Find where the given text appears and provide that cell's center as [X, Y] coordinate. 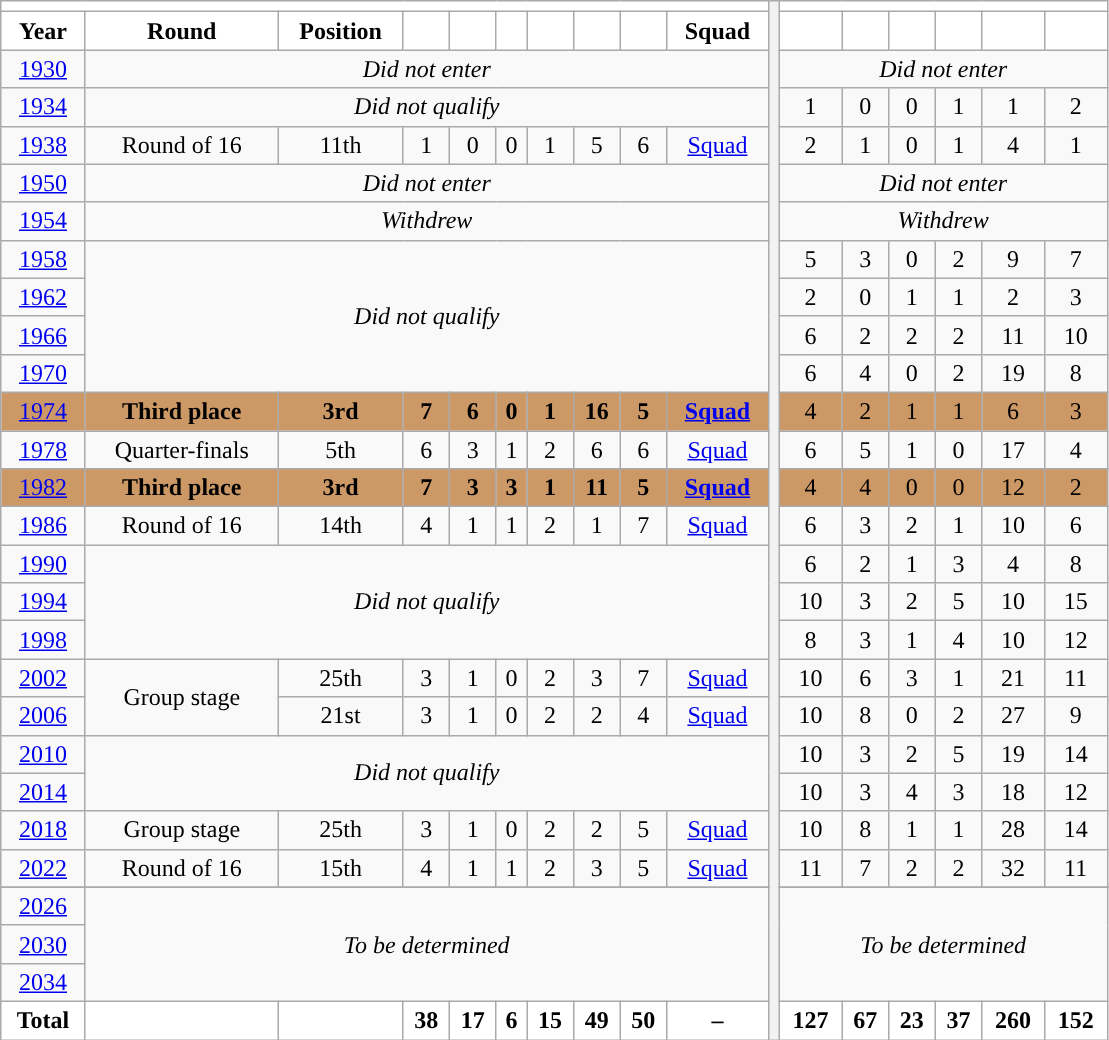
Year [43, 31]
28 [1014, 830]
260 [1014, 1020]
1934 [43, 107]
27 [1014, 716]
Round [182, 31]
2006 [43, 716]
1954 [43, 221]
2010 [43, 754]
18 [1014, 792]
1998 [43, 640]
152 [1076, 1020]
1958 [43, 259]
67 [866, 1020]
2018 [43, 830]
1990 [43, 564]
Position [340, 31]
2034 [43, 982]
1982 [43, 488]
50 [644, 1020]
Total [43, 1020]
23 [912, 1020]
49 [596, 1020]
1966 [43, 335]
2002 [43, 678]
1994 [43, 602]
11th [340, 145]
21st [340, 716]
– [718, 1020]
2022 [43, 868]
127 [810, 1020]
1950 [43, 183]
37 [958, 1020]
38 [426, 1020]
1974 [43, 411]
14th [340, 526]
32 [1014, 868]
2026 [43, 906]
2014 [43, 792]
1938 [43, 145]
2030 [43, 944]
1978 [43, 449]
1930 [43, 69]
5th [340, 449]
1962 [43, 297]
16 [596, 411]
Quarter-finals [182, 449]
1970 [43, 373]
15th [340, 868]
1986 [43, 526]
21 [1014, 678]
